Detect which cell encompasses the target text, then output its (x, y) center coordinate. 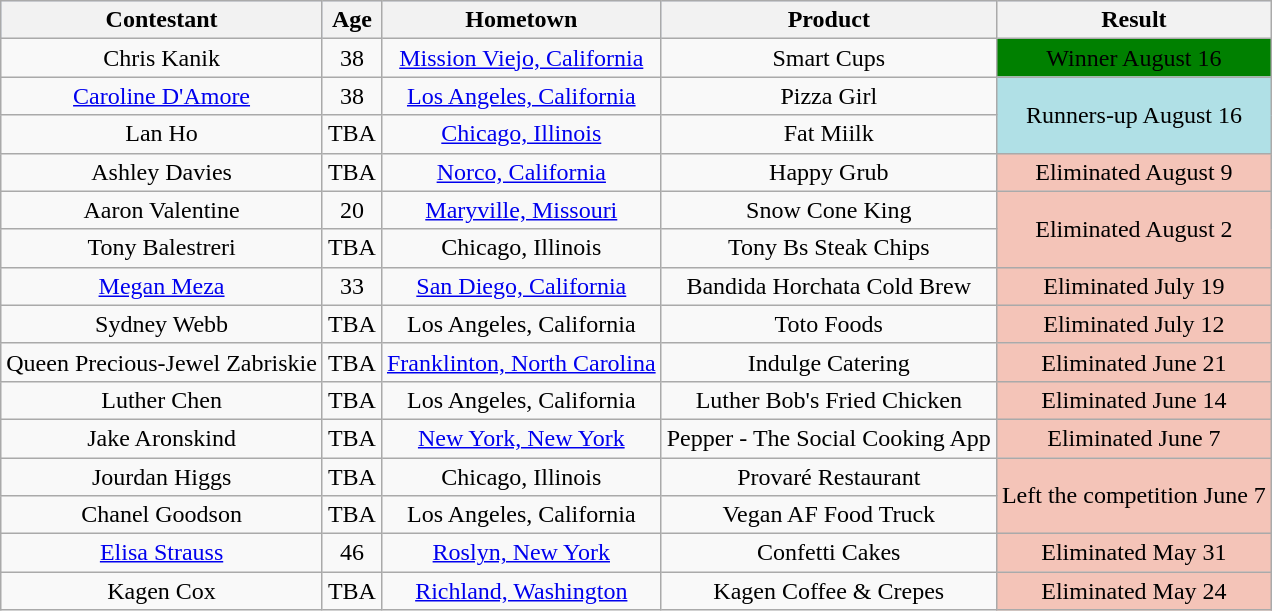
Eliminated August 9 (1134, 172)
Toto Foods (828, 324)
Richland, Washington (521, 591)
Indulge Catering (828, 362)
Kagen Coffee & Crepes (828, 591)
Luther Chen (162, 400)
Tony Balestreri (162, 248)
33 (352, 286)
Eliminated June 7 (1134, 438)
Franklinton, North Carolina (521, 362)
Snow Cone King (828, 210)
Product (828, 20)
Happy Grub (828, 172)
Chris Kanik (162, 58)
Ashley Davies (162, 172)
Norco, California (521, 172)
Jourdan Higgs (162, 477)
Smart Cups (828, 58)
Provaré Restaurant (828, 477)
New York, New York (521, 438)
Confetti Cakes (828, 553)
Contestant (162, 20)
Eliminated May 31 (1134, 553)
Caroline D'Amore (162, 96)
Jake Aronskind (162, 438)
Aaron Valentine (162, 210)
Elisa Strauss (162, 553)
Maryville, Missouri (521, 210)
Winner August 16 (1134, 58)
Eliminated June 21 (1134, 362)
San Diego, California (521, 286)
Hometown (521, 20)
Queen Precious-Jewel Zabriskie (162, 362)
46 (352, 553)
Bandida Horchata Cold Brew (828, 286)
Left the competition June 7 (1134, 496)
Lan Ho (162, 134)
Age (352, 20)
Eliminated May 24 (1134, 591)
Megan Meza (162, 286)
Roslyn, New York (521, 553)
Mission Viejo, California (521, 58)
Result (1134, 20)
Pizza Girl (828, 96)
Eliminated July 12 (1134, 324)
Runners-up August 16 (1134, 115)
Eliminated June 14 (1134, 400)
Sydney Webb (162, 324)
Luther Bob's Fried Chicken (828, 400)
20 (352, 210)
Eliminated July 19 (1134, 286)
Kagen Cox (162, 591)
Eliminated August 2 (1134, 229)
Tony Bs Steak Chips (828, 248)
Vegan AF Food Truck (828, 515)
Chanel Goodson (162, 515)
Pepper - The Social Cooking App (828, 438)
Fat Miilk (828, 134)
